Search for the cell housing the specified text and yield its [X, Y] center coordinate. 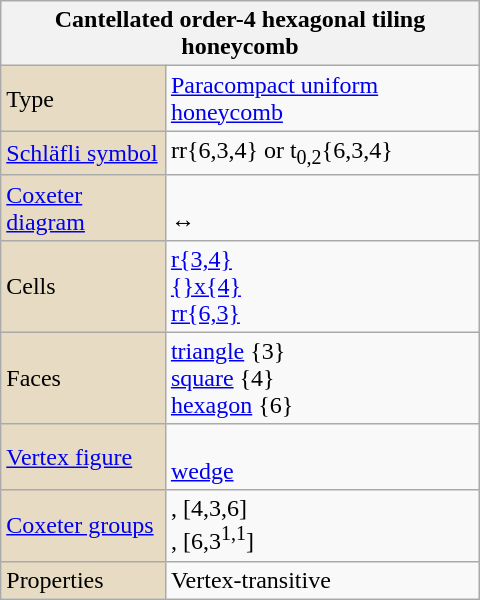
Cantellated order-4 hexagonal tiling honeycomb [240, 34]
Vertex-transitive [322, 580]
Vertex figure [84, 456]
Cells [84, 286]
, [4,3,6], [6,31,1] [322, 525]
rr{6,3,4} or t0,2{6,3,4} [322, 153]
wedge [322, 456]
Paracompact uniform honeycomb [322, 98]
Type [84, 98]
Faces [84, 378]
Coxeter groups [84, 525]
Coxeter diagram [84, 208]
↔ [322, 208]
Schläfli symbol [84, 153]
Properties [84, 580]
triangle {3}square {4}hexagon {6} [322, 378]
r{3,4} {}x{4} rr{6,3} [322, 286]
